Return the (x, y) coordinate for the center point of the cell that contains the specified text.  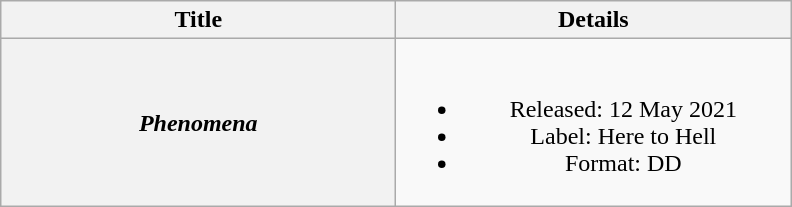
Details (594, 20)
Phenomena (198, 122)
Released: 12 May 2021 Label: Here to Hell Format: DD (594, 122)
Title (198, 20)
